Scan for the cell matching the given text and deliver its (X, Y) coordinate at center. 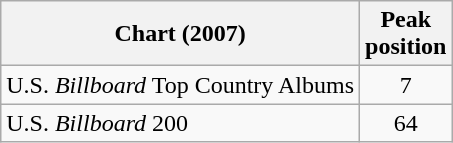
Peakposition (406, 34)
Chart (2007) (180, 34)
7 (406, 85)
U.S. Billboard 200 (180, 123)
64 (406, 123)
U.S. Billboard Top Country Albums (180, 85)
